Pinpoint the cell where the given text exists, returning its [x, y] midpoint coordinate. 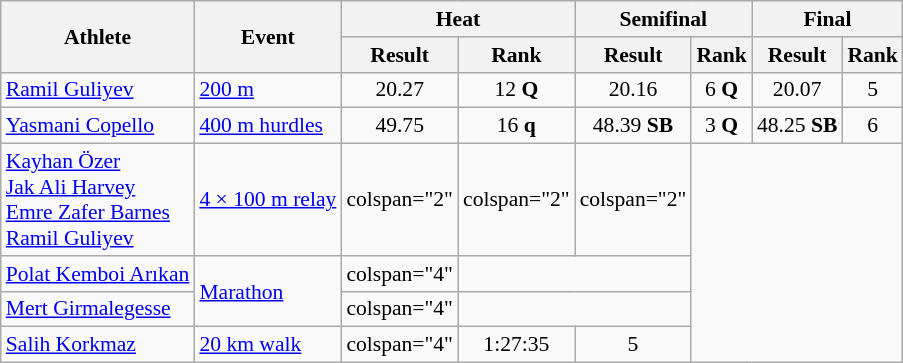
Semifinal [664, 19]
49.75 [400, 126]
48.39 SB [634, 126]
200 m [268, 90]
Event [268, 36]
Kayhan ÖzerJak Ali HarveyEmre Zafer BarnesRamil Guliyev [98, 200]
20.16 [634, 90]
1:27:35 [516, 345]
Heat [458, 19]
12 Q [516, 90]
20.27 [400, 90]
Final [828, 19]
Yasmani Copello [98, 126]
400 m hurdles [268, 126]
Mert Girmalegesse [98, 309]
16 q [516, 126]
48.25 SB [798, 126]
20 km walk [268, 345]
Salih Korkmaz [98, 345]
Ramil Guliyev [98, 90]
Athlete [98, 36]
Marathon [268, 292]
3 Q [722, 126]
4 × 100 m relay [268, 200]
20.07 [798, 90]
Polat Kemboi Arıkan [98, 274]
6 [872, 126]
6 Q [722, 90]
